Scan for the cell matching the given text and deliver its [x, y] coordinate at center. 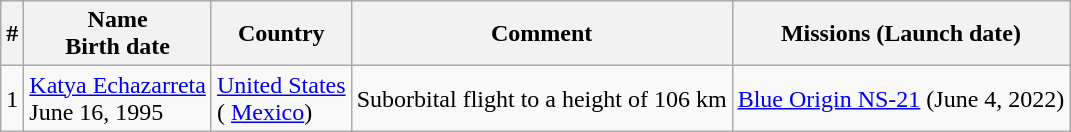
1 [12, 98]
NameBirth date [118, 34]
Katya EchazarretaJune 16, 1995 [118, 98]
Suborbital flight to a height of 106 km [542, 98]
Missions (Launch date) [901, 34]
Blue Origin NS-21 (June 4, 2022) [901, 98]
Comment [542, 34]
United States( Mexico) [281, 98]
Country [281, 34]
# [12, 34]
